Determine the [x, y] coordinate at the center of the cell enclosing the given text.  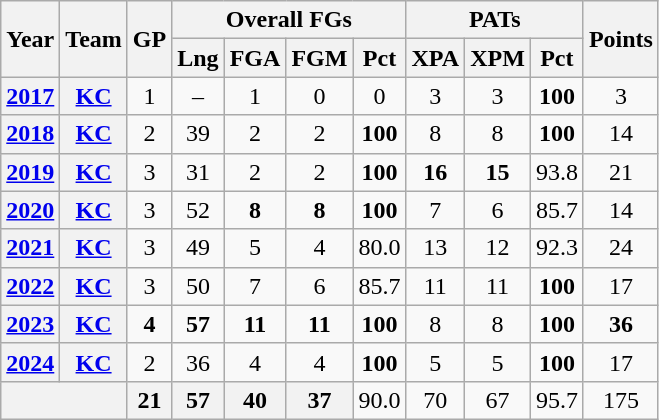
49 [198, 248]
92.3 [556, 248]
67 [498, 400]
175 [620, 400]
80.0 [380, 248]
Year [30, 39]
2018 [30, 134]
Team [94, 39]
– [198, 96]
37 [320, 400]
GP [149, 39]
XPA [436, 58]
2020 [30, 210]
31 [198, 172]
16 [436, 172]
39 [198, 134]
12 [498, 248]
95.7 [556, 400]
2021 [30, 248]
15 [498, 172]
52 [198, 210]
Points [620, 39]
Overall FGs [289, 20]
2022 [30, 286]
2024 [30, 362]
70 [436, 400]
PATs [494, 20]
13 [436, 248]
93.8 [556, 172]
FGA [255, 58]
40 [255, 400]
50 [198, 286]
Lng [198, 58]
2019 [30, 172]
2023 [30, 324]
FGM [320, 58]
XPM [498, 58]
90.0 [380, 400]
2017 [30, 96]
24 [620, 248]
